Pinpoint the cell where the given text exists, returning its [X, Y] midpoint coordinate. 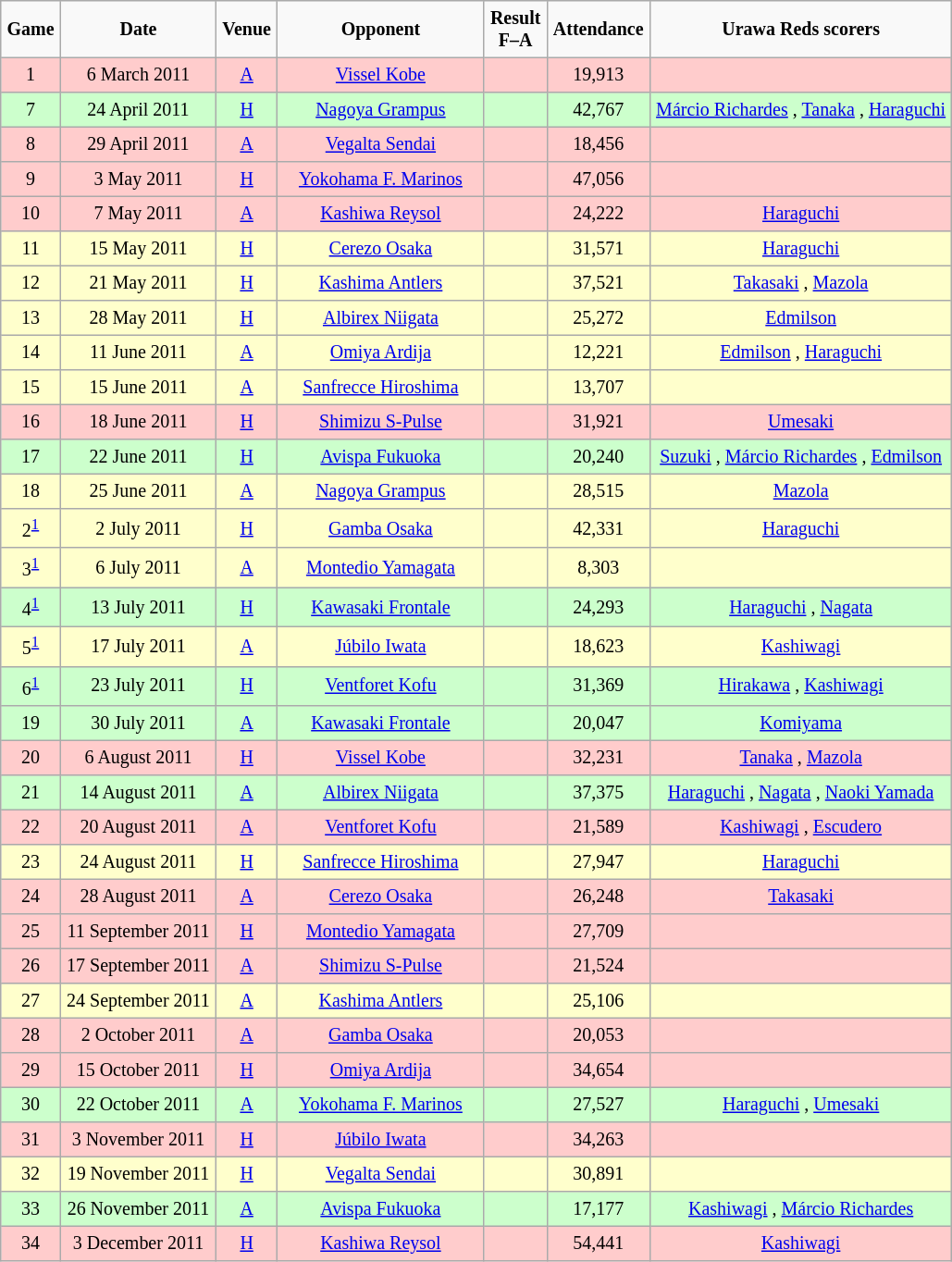
20,053 [598, 1036]
25 [31, 932]
Suzuki , Márcio Richardes , Edmilson [801, 457]
16 [31, 422]
6 July 2011 [138, 568]
29 April 2011 [138, 144]
30,891 [598, 1175]
2 October 2011 [138, 1036]
28,515 [598, 491]
24 April 2011 [138, 110]
7 May 2011 [138, 214]
17 [31, 457]
19,913 [598, 75]
15 May 2011 [138, 249]
11 [31, 249]
22 October 2011 [138, 1106]
26 [31, 967]
24 September 2011 [138, 1001]
17 September 2011 [138, 967]
23 July 2011 [138, 687]
Haraguchi , Nagata , Naoki Yamada [801, 793]
3 November 2011 [138, 1140]
Umesaki [801, 422]
14 August 2011 [138, 793]
Haraguchi , Nagata [801, 607]
31,921 [598, 422]
Takasaki , Mazola [801, 283]
31,369 [598, 687]
24 August 2011 [138, 862]
Kashiwagi , Escudero [801, 828]
Venue [247, 30]
7 [31, 110]
30 July 2011 [138, 724]
10 [31, 214]
32 [31, 1175]
Kashiwagi , Márcio Richardes [801, 1209]
Haraguchi , Umesaki [801, 1106]
28 August 2011 [138, 897]
8 [31, 144]
26,248 [598, 897]
32,231 [598, 759]
17,177 [598, 1209]
25,272 [598, 318]
Tanaka , Mazola [801, 759]
37,375 [598, 793]
6 August 2011 [138, 759]
15 October 2011 [138, 1070]
25 June 2011 [138, 491]
42,331 [598, 529]
34,263 [598, 1140]
22 [31, 828]
54,441 [598, 1244]
27,527 [598, 1106]
20 [31, 759]
11 September 2011 [138, 932]
27,709 [598, 932]
1 [31, 75]
20 August 2011 [138, 828]
Attendance [598, 30]
8,303 [598, 568]
21 May 2011 [138, 283]
19 November 2011 [138, 1175]
Opponent [381, 30]
Márcio Richardes , Tanaka , Haraguchi [801, 110]
22 June 2011 [138, 457]
34 [31, 1244]
6 March 2011 [138, 75]
27,947 [598, 862]
3 May 2011 [138, 179]
31,571 [598, 249]
14 [31, 353]
9 [31, 179]
Urawa Reds scorers [801, 30]
28 [31, 1036]
Komiyama [801, 724]
18,623 [598, 648]
15 June 2011 [138, 388]
19 [31, 724]
18 [31, 491]
33 [31, 1209]
24,293 [598, 607]
18,456 [598, 144]
Edmilson [801, 318]
18 June 2011 [138, 422]
23 [31, 862]
29 [31, 1070]
3 December 2011 [138, 1244]
21,589 [598, 828]
34,654 [598, 1070]
11 June 2011 [138, 353]
17 July 2011 [138, 648]
42,767 [598, 110]
12 [31, 283]
21,524 [598, 967]
20,047 [598, 724]
41 [31, 607]
25,106 [598, 1001]
ResultF–A [515, 30]
24 [31, 897]
47,056 [598, 179]
30 [31, 1106]
13 [31, 318]
27 [31, 1001]
61 [31, 687]
13,707 [598, 388]
2 July 2011 [138, 529]
26 November 2011 [138, 1209]
13 July 2011 [138, 607]
Takasaki [801, 897]
Mazola [801, 491]
51 [31, 648]
Game [31, 30]
37,521 [598, 283]
Date [138, 30]
Edmilson , Haraguchi [801, 353]
20,240 [598, 457]
12,221 [598, 353]
Hirakawa , Kashiwagi [801, 687]
24,222 [598, 214]
15 [31, 388]
28 May 2011 [138, 318]
